Return the (x, y) coordinate for the center point of the cell that contains the specified text.  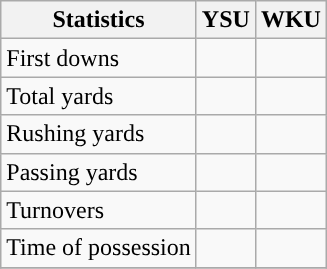
Rushing yards (99, 134)
Statistics (99, 20)
Time of possession (99, 248)
WKU (290, 20)
Turnovers (99, 210)
First downs (99, 58)
YSU (226, 20)
Passing yards (99, 172)
Total yards (99, 96)
